Determine the (x, y) coordinate at the center of the cell enclosing the given text.  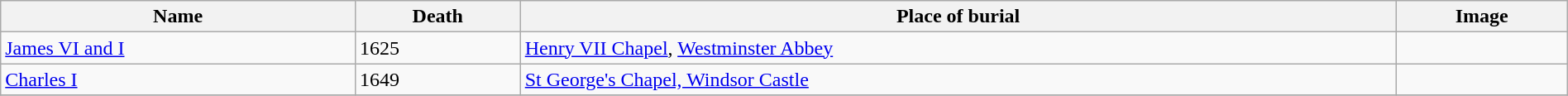
Charles I (179, 79)
Henry VII Chapel, Westminster Abbey (958, 48)
Image (1482, 17)
James VI and I (179, 48)
1649 (437, 79)
Place of burial (958, 17)
1625 (437, 48)
Death (437, 17)
Name (179, 17)
St George's Chapel, Windsor Castle (958, 79)
